Find where the given text appears and provide that cell's center as (X, Y) coordinate. 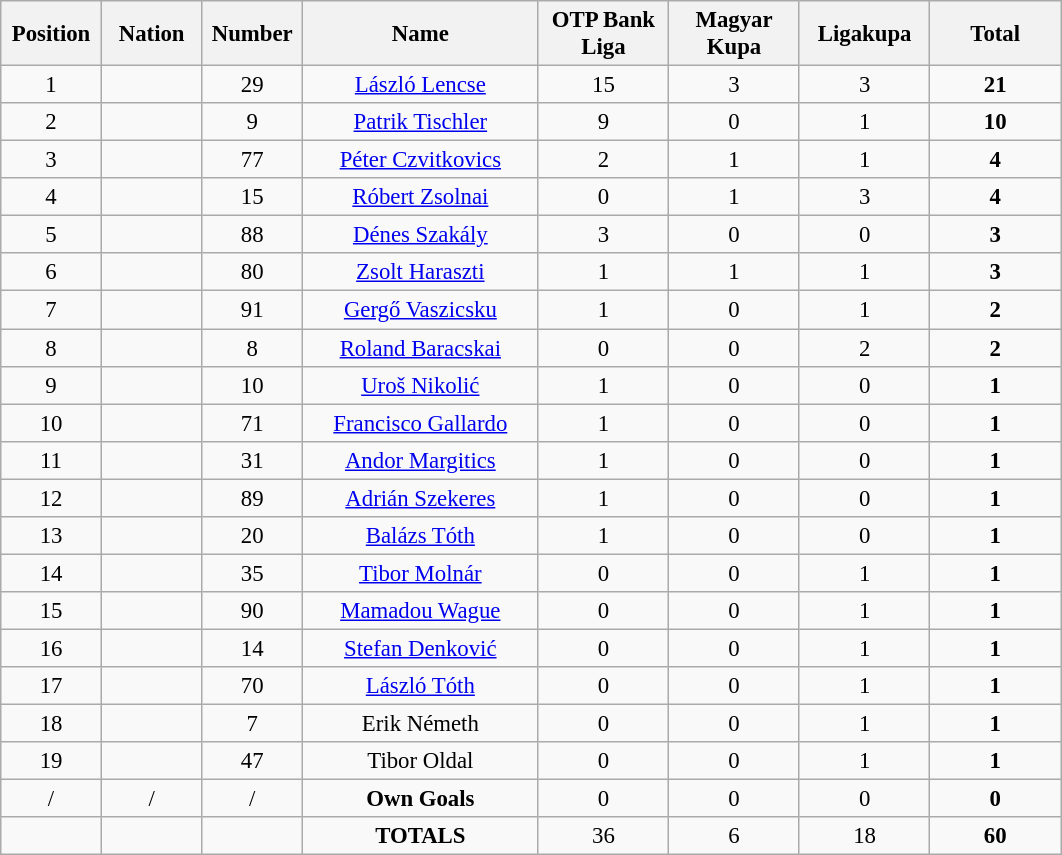
Patrik Tischler (421, 122)
71 (252, 423)
29 (252, 85)
Gergő Vaszicsku (421, 310)
36 (604, 836)
20 (252, 536)
Róbert Zsolnai (421, 197)
Tibor Molnár (421, 573)
31 (252, 460)
Tibor Oldal (421, 761)
70 (252, 686)
OTP Bank Liga (604, 34)
80 (252, 273)
Erik Németh (421, 724)
Position (52, 34)
Dénes Szakály (421, 235)
Own Goals (421, 799)
Number (252, 34)
Francisco Gallardo (421, 423)
Balázs Tóth (421, 536)
11 (52, 460)
13 (52, 536)
91 (252, 310)
Adrián Szekeres (421, 498)
88 (252, 235)
Roland Baracskai (421, 348)
László Tóth (421, 686)
TOTALS (421, 836)
Ligakupa (864, 34)
21 (996, 85)
Stefan Denković (421, 648)
5 (52, 235)
Uroš Nikolić (421, 385)
60 (996, 836)
László Lencse (421, 85)
77 (252, 160)
Andor Margitics (421, 460)
16 (52, 648)
Zsolt Haraszti (421, 273)
Nation (152, 34)
19 (52, 761)
17 (52, 686)
Magyar Kupa (734, 34)
12 (52, 498)
Name (421, 34)
47 (252, 761)
89 (252, 498)
Total (996, 34)
Mamadou Wague (421, 611)
35 (252, 573)
90 (252, 611)
Péter Czvitkovics (421, 160)
